Extract the (X, Y) coordinate from the center of the cell holding the provided text.  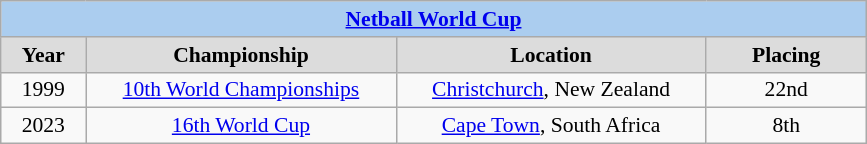
Christchurch, New Zealand (551, 90)
Cape Town, South Africa (551, 126)
8th (786, 126)
2023 (44, 126)
1999 (44, 90)
Championship (241, 55)
16th World Cup (241, 126)
Location (551, 55)
Netball World Cup (434, 19)
Placing (786, 55)
22nd (786, 90)
10th World Championships (241, 90)
Year (44, 55)
